From the cell containing the given text, extract its center point as (X, Y) coordinate. 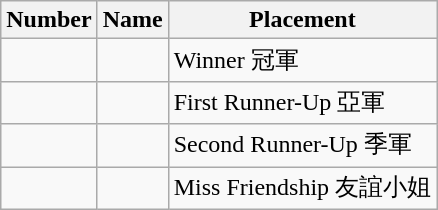
Miss Friendship 友誼小姐 (302, 188)
Name (132, 20)
First Runner-Up 亞軍 (302, 102)
Winner 冠軍 (302, 60)
Number (49, 20)
Placement (302, 20)
Second Runner-Up 季軍 (302, 146)
